Find where the given text appears and provide that cell's center as (x, y) coordinate. 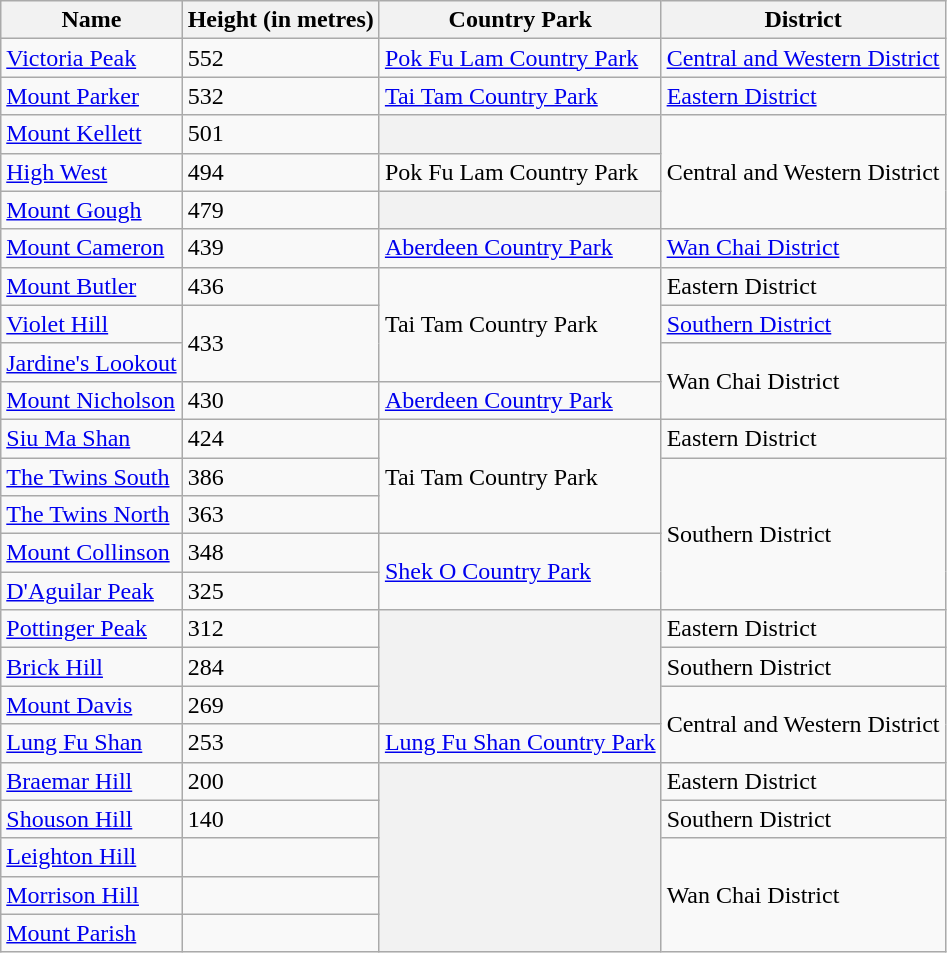
District (803, 20)
Shouson Hill (92, 819)
Lung Fu Shan Country Park (520, 743)
436 (280, 286)
Lung Fu Shan (92, 743)
140 (280, 819)
Mount Gough (92, 210)
Mount Nicholson (92, 400)
The Twins South (92, 477)
439 (280, 248)
Mount Butler (92, 286)
Braemar Hill (92, 781)
Victoria Peak (92, 58)
348 (280, 553)
253 (280, 743)
D'Aguilar Peak (92, 591)
Mount Collinson (92, 553)
200 (280, 781)
552 (280, 58)
312 (280, 629)
532 (280, 96)
501 (280, 134)
Name (92, 20)
Pottinger Peak (92, 629)
Mount Cameron (92, 248)
363 (280, 515)
The Twins North (92, 515)
Mount Davis (92, 705)
Mount Kellett (92, 134)
269 (280, 705)
Jardine's Lookout (92, 362)
494 (280, 172)
424 (280, 438)
Height (in metres) (280, 20)
Siu Ma Shan (92, 438)
Shek O Country Park (520, 572)
386 (280, 477)
430 (280, 400)
Leighton Hill (92, 857)
Country Park (520, 20)
Mount Parish (92, 933)
325 (280, 591)
479 (280, 210)
284 (280, 667)
Morrison Hill (92, 895)
Brick Hill (92, 667)
Mount Parker (92, 96)
433 (280, 343)
High West (92, 172)
Violet Hill (92, 324)
